Identify which cell holds the provided text, then report its [X, Y] central coordinate. 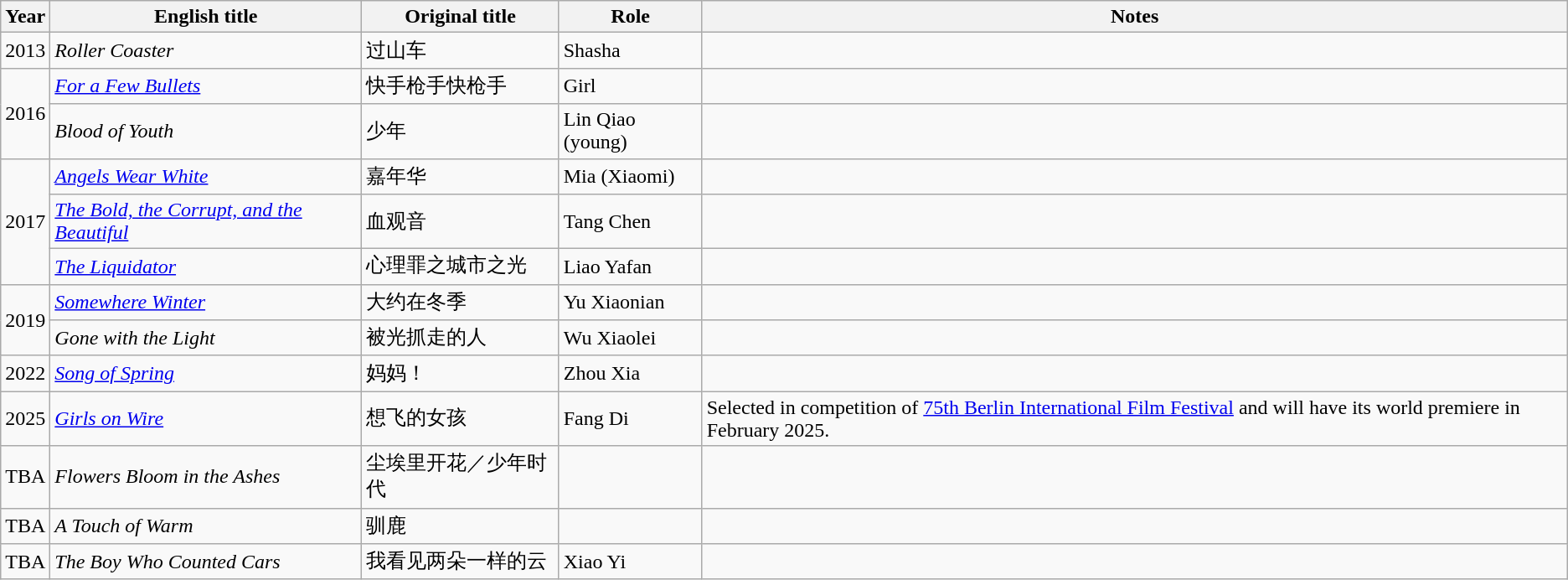
尘埃里开花／少年时代 [461, 477]
Selected in competition of 75th Berlin International Film Festival and will have its world premiere in February 2025. [1134, 419]
2017 [25, 221]
Somewhere Winter [206, 302]
Song of Spring [206, 374]
2022 [25, 374]
被光抓走的人 [461, 339]
Flowers Bloom in the Ashes [206, 477]
Tang Chen [630, 221]
2019 [25, 320]
心理罪之城市之光 [461, 267]
Yu Xiaonian [630, 302]
驯鹿 [461, 526]
English title [206, 17]
Zhou Xia [630, 374]
2025 [25, 419]
过山车 [461, 50]
血观音 [461, 221]
The Boy Who Counted Cars [206, 562]
我看见两朵一样的云 [461, 562]
Wu Xiaolei [630, 339]
Original title [461, 17]
Lin Qiao (young) [630, 131]
A Touch of Warm [206, 526]
Blood of Youth [206, 131]
Notes [1134, 17]
Role [630, 17]
Mia (Xiaomi) [630, 176]
Girl [630, 85]
The Liquidator [206, 267]
The Bold, the Corrupt, and the Beautiful [206, 221]
Liao Yafan [630, 267]
Year [25, 17]
For a Few Bullets [206, 85]
大约在冬季 [461, 302]
Girls on Wire [206, 419]
嘉年华 [461, 176]
Xiao Yi [630, 562]
Gone with the Light [206, 339]
Angels Wear White [206, 176]
Fang Di [630, 419]
少年 [461, 131]
快手枪手快枪手 [461, 85]
Shasha [630, 50]
妈妈！ [461, 374]
想飞的女孩 [461, 419]
Roller Coaster [206, 50]
2016 [25, 113]
2013 [25, 50]
